Locate the cell with the specified text and output its (x, y) center coordinate. 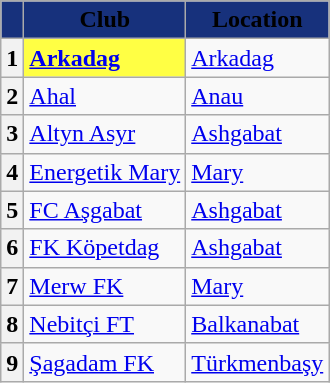
9 (12, 362)
Ahal (105, 96)
Balkanabat (258, 324)
Nebitçi FT (105, 324)
Merw FK (105, 286)
Anau (258, 96)
4 (12, 172)
6 (12, 248)
8 (12, 324)
Altyn Asyr (105, 134)
FC Aşgabat (105, 210)
FK Köpetdag (105, 248)
5 (12, 210)
Şagadam FK (105, 362)
1 (12, 58)
Club (105, 20)
2 (12, 96)
3 (12, 134)
Türkmenbaşy (258, 362)
7 (12, 286)
Energetik Mary (105, 172)
Location (258, 20)
